Determine the (x, y) coordinate at the center of the cell enclosing the given text.  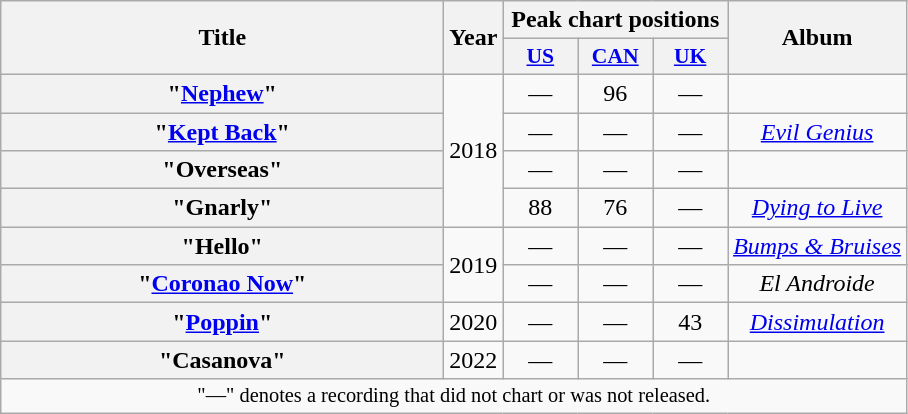
2018 (474, 150)
Evil Genius (818, 131)
UK (690, 57)
"Hello" (222, 246)
Dissimulation (818, 322)
Title (222, 38)
"Gnarly" (222, 208)
Album (818, 38)
"Nephew" (222, 93)
"—" denotes a recording that did not chart or was not released. (454, 396)
El Androide (818, 284)
96 (616, 93)
"Poppin" (222, 322)
Peak chart positions (616, 20)
US (540, 57)
2020 (474, 322)
88 (540, 208)
Year (474, 38)
"Kept Back" (222, 131)
76 (616, 208)
Dying to Live (818, 208)
Bumps & Bruises (818, 246)
"Casanova" (222, 360)
"Overseas" (222, 170)
2019 (474, 265)
43 (690, 322)
2022 (474, 360)
"Coronao Now" (222, 284)
CAN (616, 57)
